From the cell containing the given text, extract its center point as [X, Y] coordinate. 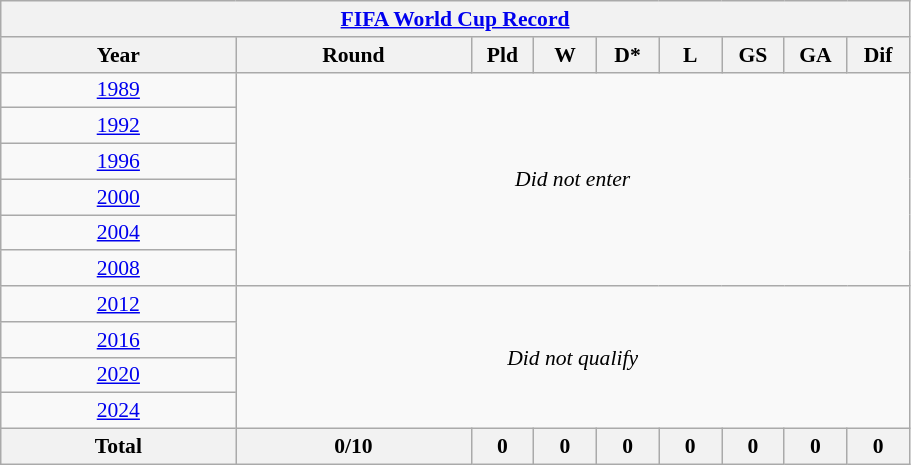
1996 [118, 162]
Year [118, 55]
Total [118, 447]
Dif [878, 55]
L [690, 55]
1989 [118, 90]
W [566, 55]
Did not qualify [573, 357]
2020 [118, 375]
2000 [118, 197]
D* [628, 55]
0/10 [354, 447]
2024 [118, 411]
GS [754, 55]
2012 [118, 304]
2016 [118, 340]
1992 [118, 126]
GA [816, 55]
Round [354, 55]
2008 [118, 269]
Did not enter [573, 179]
FIFA World Cup Record [456, 19]
2004 [118, 233]
Pld [502, 55]
